Scan for the cell matching the given text and deliver its (x, y) coordinate at center. 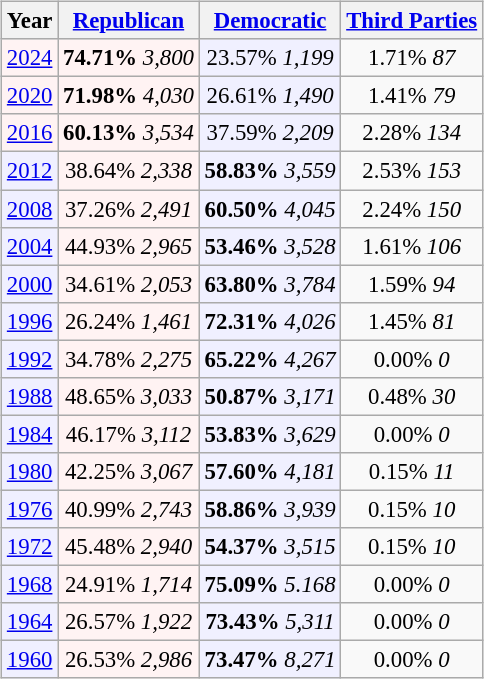
42.25% 3,067 (129, 472)
73.43% 5,311 (270, 622)
1.59% 94 (412, 284)
2016 (30, 133)
2.53% 153 (412, 171)
1.61% 106 (412, 246)
1.71% 87 (412, 58)
26.61% 1,490 (270, 96)
1960 (30, 660)
2000 (30, 284)
24.91% 1,714 (129, 584)
2.24% 150 (412, 209)
38.64% 2,338 (129, 171)
1980 (30, 472)
54.37% 3,515 (270, 547)
34.78% 2,275 (129, 359)
1964 (30, 622)
2004 (30, 246)
1996 (30, 321)
37.26% 2,491 (129, 209)
57.60% 4,181 (270, 472)
53.83% 3,629 (270, 434)
23.57% 1,199 (270, 58)
Third Parties (412, 21)
72.31% 4,026 (270, 321)
71.98% 4,030 (129, 96)
53.46% 3,528 (270, 246)
1992 (30, 359)
2024 (30, 58)
58.86% 3,939 (270, 509)
Year (30, 21)
Democratic (270, 21)
26.24% 1,461 (129, 321)
0.15% 11 (412, 472)
60.50% 4,045 (270, 209)
75.09% 5.168 (270, 584)
48.65% 3,033 (129, 396)
0.48% 30 (412, 396)
1984 (30, 434)
Republican (129, 21)
63.80% 3,784 (270, 284)
44.93% 2,965 (129, 246)
26.57% 1,922 (129, 622)
1976 (30, 509)
1.45% 81 (412, 321)
50.87% 3,171 (270, 396)
2012 (30, 171)
34.61% 2,053 (129, 284)
60.13% 3,534 (129, 133)
73.47% 8,271 (270, 660)
58.83% 3,559 (270, 171)
2020 (30, 96)
1968 (30, 584)
40.99% 2,743 (129, 509)
1.41% 79 (412, 96)
37.59% 2,209 (270, 133)
2.28% 134 (412, 133)
74.71% 3,800 (129, 58)
1972 (30, 547)
26.53% 2,986 (129, 660)
65.22% 4,267 (270, 359)
45.48% 2,940 (129, 547)
46.17% 3,112 (129, 434)
1988 (30, 396)
2008 (30, 209)
